Provide the [x, y] coordinate of the cell's center where the given text is located.  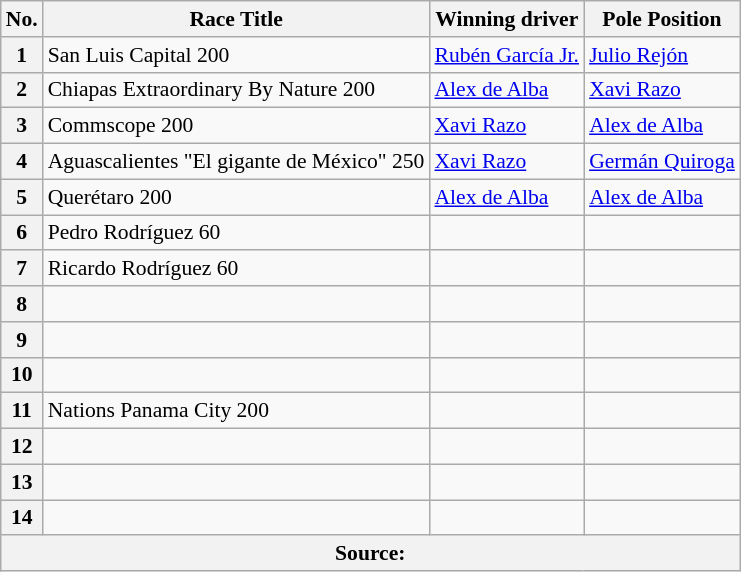
1 [22, 55]
14 [22, 518]
2 [22, 90]
3 [22, 126]
Race Title [236, 19]
5 [22, 197]
6 [22, 233]
9 [22, 340]
7 [22, 269]
Germán Quiroga [662, 162]
Julio Rejón [662, 55]
San Luis Capital 200 [236, 55]
Querétaro 200 [236, 197]
11 [22, 411]
12 [22, 447]
8 [22, 304]
Source: [370, 554]
10 [22, 375]
4 [22, 162]
No. [22, 19]
Chiapas Extraordinary By Nature 200 [236, 90]
Ricardo Rodríguez 60 [236, 269]
Nations Panama City 200 [236, 411]
Aguascalientes "El gigante de México" 250 [236, 162]
Pole Position [662, 19]
Commscope 200 [236, 126]
Winning driver [506, 19]
Rubén García Jr. [506, 55]
Pedro Rodríguez 60 [236, 233]
13 [22, 482]
